Capture the cell that displays the provided text and extract its [x, y] central coordinate. 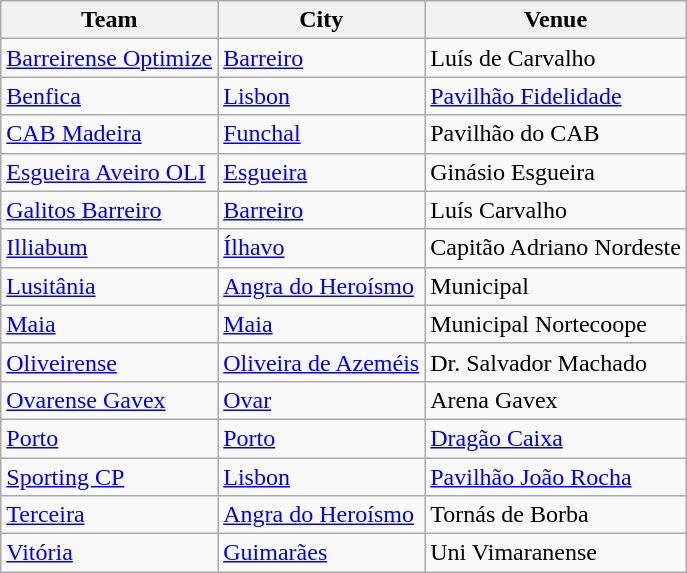
Esgueira Aveiro OLI [110, 172]
Esgueira [322, 172]
Luís de Carvalho [556, 58]
Barreirense Optimize [110, 58]
Sporting CP [110, 477]
Pavilhão do CAB [556, 134]
City [322, 20]
Luís Carvalho [556, 210]
Dr. Salvador Machado [556, 362]
Pavilhão João Rocha [556, 477]
Lusitânia [110, 286]
Capitão Adriano Nordeste [556, 248]
Oliveirense [110, 362]
Funchal [322, 134]
Ginásio Esgueira [556, 172]
Ovarense Gavex [110, 400]
Illiabum [110, 248]
Team [110, 20]
Venue [556, 20]
Vitória [110, 553]
Arena Gavex [556, 400]
Benfica [110, 96]
Municipal Nortecoope [556, 324]
Uni Vimaranense [556, 553]
Terceira [110, 515]
Oliveira de Azeméis [322, 362]
CAB Madeira [110, 134]
Guimarães [322, 553]
Galitos Barreiro [110, 210]
Tornás de Borba [556, 515]
Municipal [556, 286]
Ílhavo [322, 248]
Ovar [322, 400]
Pavilhão Fidelidade [556, 96]
Dragão Caixa [556, 438]
